From the cell containing the given text, extract its center point as [x, y] coordinate. 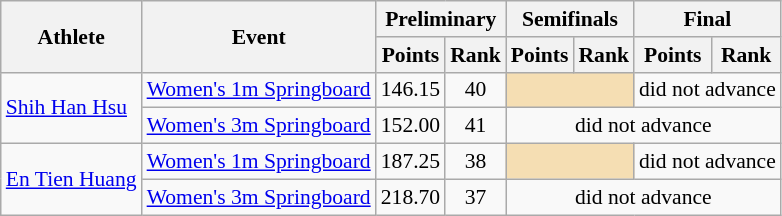
146.15 [410, 90]
Preliminary [441, 19]
Athlete [72, 36]
Event [259, 36]
Final [708, 19]
Shih Han Hsu [72, 108]
152.00 [410, 126]
187.25 [410, 162]
41 [476, 126]
218.70 [410, 197]
38 [476, 162]
40 [476, 90]
En Tien Huang [72, 180]
37 [476, 197]
Semifinals [570, 19]
